Return the [X, Y] coordinate for the center point of the cell that contains the specified text.  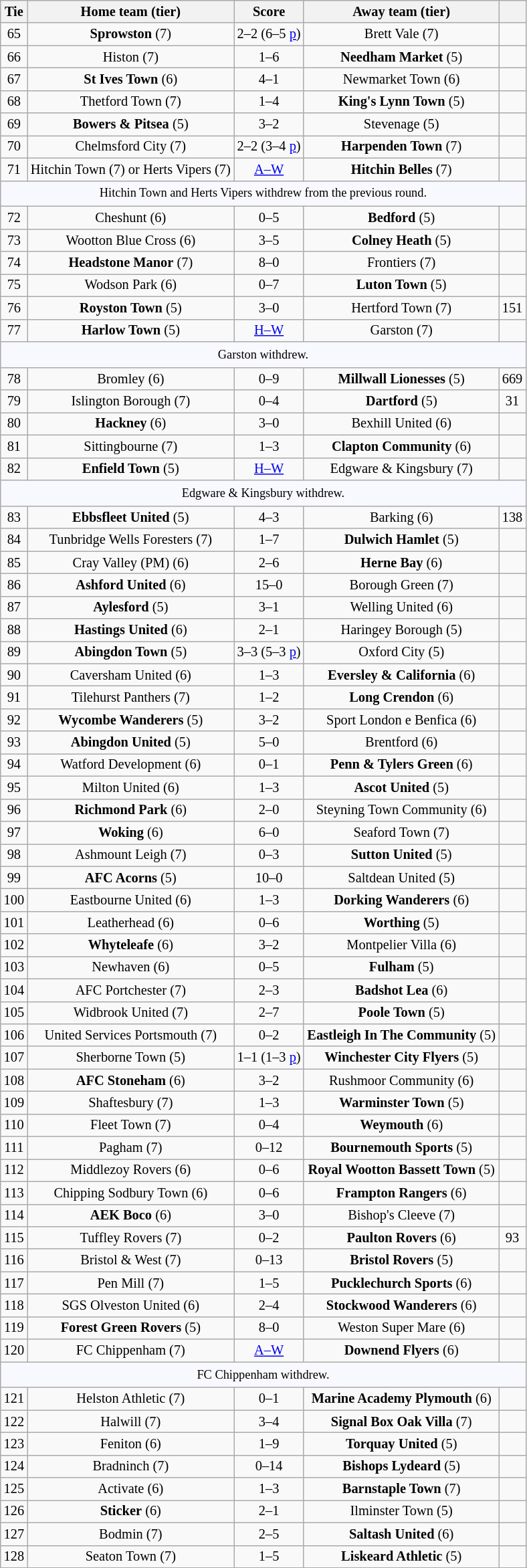
71 [14, 169]
122 [14, 1422]
75 [14, 285]
Borough Green (7) [401, 585]
Bishops Lydeard (5) [401, 1466]
Headstone Manor (7) [131, 263]
1–4 [269, 102]
73 [14, 240]
Islington Borough (7) [131, 401]
Hitchin Town and Herts Vipers withdrew from the previous round. [263, 194]
Colney Heath (5) [401, 240]
Richmond Park (6) [131, 810]
Cheshunt (6) [131, 217]
Hitchin Town (7) or Herts Vipers (7) [131, 169]
Ashmount Leigh (7) [131, 855]
108 [14, 1080]
Abingdon Town (5) [131, 652]
Hitchin Belles (7) [401, 169]
Steyning Town Community (6) [401, 810]
AFC Stoneham (6) [131, 1080]
Saltdean United (5) [401, 878]
111 [14, 1148]
Forest Green Rovers (5) [131, 1328]
Fulham (5) [401, 967]
Halwill (7) [131, 1422]
Torquay United (5) [401, 1444]
109 [14, 1102]
87 [14, 607]
98 [14, 855]
128 [14, 1557]
Bishop's Cleeve (7) [401, 1215]
2–7 [269, 1013]
Marine Academy Plymouth (6) [401, 1399]
96 [14, 810]
94 [14, 765]
Bournemouth Sports (5) [401, 1148]
80 [14, 423]
118 [14, 1305]
74 [14, 263]
Poole Town (5) [401, 1013]
Shaftesbury (7) [131, 1102]
Rushmoor Community (6) [401, 1080]
Clapton Community (6) [401, 446]
103 [14, 967]
4–1 [269, 79]
124 [14, 1466]
Stevenage (5) [401, 124]
67 [14, 79]
88 [14, 630]
Watford Development (6) [131, 765]
King's Lynn Town (5) [401, 102]
Haringey Borough (5) [401, 630]
Penn & Tylers Green (6) [401, 765]
Bromley (6) [131, 379]
Royston Town (5) [131, 308]
0–9 [269, 379]
Tie [14, 11]
Eversley & California (6) [401, 675]
Warminster Town (5) [401, 1102]
Sprowston (7) [131, 34]
89 [14, 652]
114 [14, 1215]
Caversham United (6) [131, 675]
72 [14, 217]
104 [14, 990]
10–0 [269, 878]
Edgware & Kingsbury withdrew. [263, 492]
Seaton Town (7) [131, 1557]
86 [14, 585]
3–5 [269, 240]
90 [14, 675]
2–6 [269, 563]
Bexhill United (6) [401, 423]
Stockwood Wanderers (6) [401, 1305]
102 [14, 945]
2–3 [269, 990]
66 [14, 57]
Frontiers (7) [401, 263]
85 [14, 563]
Milton United (6) [131, 787]
2–2 (6–5 p) [269, 34]
Pen Mill (7) [131, 1283]
St Ives Town (6) [131, 79]
78 [14, 379]
Sutton United (5) [401, 855]
Paulton Rovers (6) [401, 1238]
138 [512, 517]
0–7 [269, 285]
Newmarket Town (6) [401, 79]
AEK Boco (6) [131, 1215]
1–9 [269, 1444]
Dorking Wanderers (6) [401, 900]
0–13 [269, 1260]
Eastleigh In The Community (5) [401, 1035]
Worthing (5) [401, 922]
Pucklechurch Sports (6) [401, 1283]
Barking (6) [401, 517]
Winchester City Flyers (5) [401, 1058]
Score [269, 11]
1–1 (1–3 p) [269, 1058]
1–6 [269, 57]
95 [14, 787]
Aylesford (5) [131, 607]
Wodson Park (6) [131, 285]
Ashford United (6) [131, 585]
112 [14, 1170]
15–0 [269, 585]
107 [14, 1058]
Edgware & Kingsbury (7) [401, 469]
77 [14, 330]
Away team (tier) [401, 11]
101 [14, 922]
Weston Super Mare (6) [401, 1328]
115 [14, 1238]
Histon (7) [131, 57]
669 [512, 379]
81 [14, 446]
Whyteleafe (6) [131, 945]
105 [14, 1013]
106 [14, 1035]
Thetford Town (7) [131, 102]
Hertford Town (7) [401, 308]
Needham Market (5) [401, 57]
Luton Town (5) [401, 285]
0–3 [269, 855]
5–0 [269, 743]
97 [14, 832]
Saltash United (6) [401, 1534]
Tilehurst Panthers (7) [131, 698]
0–14 [269, 1466]
Bristol Rovers (5) [401, 1260]
Liskeard Athletic (5) [401, 1557]
SGS Olveston United (6) [131, 1305]
2–2 (3–4 p) [269, 146]
Abingdon United (5) [131, 743]
Home team (tier) [131, 11]
Helston Athletic (7) [131, 1399]
AFC Acorns (5) [131, 878]
Herne Bay (6) [401, 563]
126 [14, 1511]
123 [14, 1444]
Ebbsfleet United (5) [131, 517]
69 [14, 124]
Chelmsford City (7) [131, 146]
68 [14, 102]
Sherborne Town (5) [131, 1058]
84 [14, 540]
Dartford (5) [401, 401]
82 [14, 469]
Bristol & West (7) [131, 1260]
Tunbridge Wells Foresters (7) [131, 540]
100 [14, 900]
Tuffley Rovers (7) [131, 1238]
Welling United (6) [401, 607]
FC Chippenham withdrew. [263, 1374]
Harpenden Town (7) [401, 146]
Widbrook United (7) [131, 1013]
2–5 [269, 1534]
2–0 [269, 810]
Woking (6) [131, 832]
Barnstaple Town (7) [401, 1489]
76 [14, 308]
Newhaven (6) [131, 967]
Eastbourne United (6) [131, 900]
31 [512, 401]
Brentford (6) [401, 743]
FC Chippenham (7) [131, 1351]
Dulwich Hamlet (5) [401, 540]
Garston (7) [401, 330]
Signal Box Oak Villa (7) [401, 1422]
Feniton (6) [131, 1444]
79 [14, 401]
83 [14, 517]
AFC Portchester (7) [131, 990]
Frampton Rangers (6) [401, 1193]
0–12 [269, 1148]
110 [14, 1125]
Bradninch (7) [131, 1466]
4–3 [269, 517]
125 [14, 1489]
Millwall Lionesses (5) [401, 379]
Activate (6) [131, 1489]
99 [14, 878]
121 [14, 1399]
Weymouth (6) [401, 1125]
Ilminster Town (5) [401, 1511]
Enfield Town (5) [131, 469]
Garston withdrew. [263, 355]
3–3 (5–3 p) [269, 652]
Seaford Town (7) [401, 832]
1–2 [269, 698]
120 [14, 1351]
70 [14, 146]
United Services Portsmouth (7) [131, 1035]
2–4 [269, 1305]
92 [14, 720]
Bodmin (7) [131, 1534]
116 [14, 1260]
Wycombe Wanderers (5) [131, 720]
127 [14, 1534]
Harlow Town (5) [131, 330]
Chipping Sodbury Town (6) [131, 1193]
Sittingbourne (7) [131, 446]
Brett Vale (7) [401, 34]
6–0 [269, 832]
Bowers & Pitsea (5) [131, 124]
151 [512, 308]
113 [14, 1193]
3–4 [269, 1422]
Badshot Lea (6) [401, 990]
Hackney (6) [131, 423]
Oxford City (5) [401, 652]
Montpelier Villa (6) [401, 945]
Bedford (5) [401, 217]
Hastings United (6) [131, 630]
Pagham (7) [131, 1148]
Wootton Blue Cross (6) [131, 240]
Sport London e Benfica (6) [401, 720]
119 [14, 1328]
Royal Wootton Bassett Town (5) [401, 1170]
Middlezoy Rovers (6) [131, 1170]
117 [14, 1283]
1–7 [269, 540]
Cray Valley (PM) (6) [131, 563]
Ascot United (5) [401, 787]
91 [14, 698]
Sticker (6) [131, 1511]
Leatherhead (6) [131, 922]
Long Crendon (6) [401, 698]
Fleet Town (7) [131, 1125]
65 [14, 34]
Downend Flyers (6) [401, 1351]
3–1 [269, 607]
